Pinpoint the cell where the given text exists, returning its [x, y] midpoint coordinate. 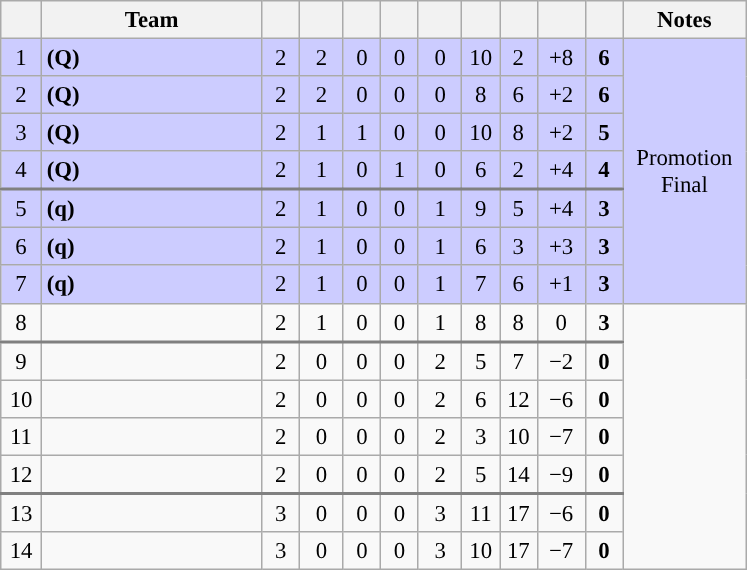
+8 [561, 58]
+1 [561, 285]
13 [22, 512]
−9 [561, 474]
+3 [561, 247]
Notes [684, 20]
Team [152, 20]
Promotion Final [684, 172]
−2 [561, 361]
